Return the [x, y] coordinate for the center point of the cell that contains the specified text.  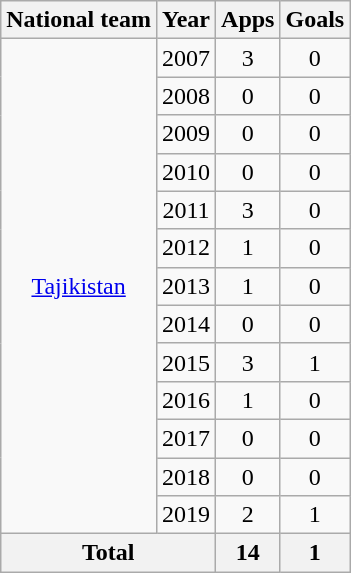
2007 [186, 58]
14 [248, 553]
2013 [186, 286]
2008 [186, 96]
2 [248, 515]
Tajikistan [79, 286]
Year [186, 20]
2017 [186, 438]
2019 [186, 515]
Apps [248, 20]
2018 [186, 477]
2016 [186, 400]
2012 [186, 248]
2015 [186, 362]
Total [108, 553]
2009 [186, 134]
Goals [315, 20]
2010 [186, 172]
2011 [186, 210]
National team [79, 20]
2014 [186, 324]
